Detect which cell encompasses the target text, then output its [x, y] center coordinate. 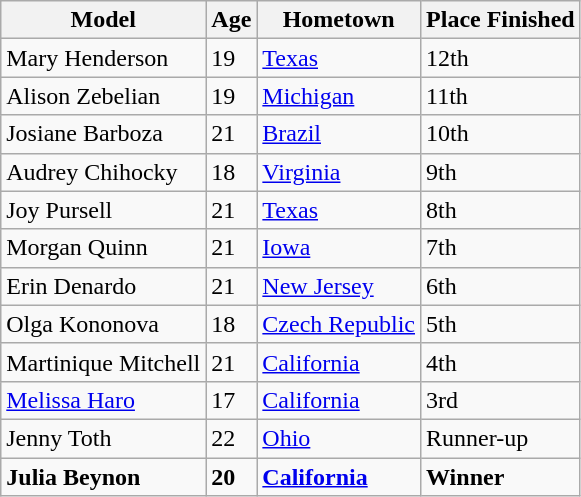
Alison Zebelian [104, 96]
Erin Denardo [104, 286]
Melissa Haro [104, 400]
Hometown [339, 20]
Czech Republic [339, 324]
22 [232, 438]
Audrey Chihocky [104, 172]
Joy Pursell [104, 210]
New Jersey [339, 286]
Martinique Mitchell [104, 362]
4th [501, 362]
17 [232, 400]
12th [501, 58]
9th [501, 172]
Morgan Quinn [104, 248]
10th [501, 134]
Ohio [339, 438]
Michigan [339, 96]
3rd [501, 400]
Brazil [339, 134]
Place Finished [501, 20]
11th [501, 96]
Iowa [339, 248]
Model [104, 20]
Age [232, 20]
Julia Beynon [104, 477]
7th [501, 248]
Josiane Barboza [104, 134]
Runner-up [501, 438]
Jenny Toth [104, 438]
20 [232, 477]
Olga Kononova [104, 324]
Virginia [339, 172]
5th [501, 324]
8th [501, 210]
6th [501, 286]
Winner [501, 477]
Mary Henderson [104, 58]
